Capture the cell that displays the provided text and extract its (x, y) central coordinate. 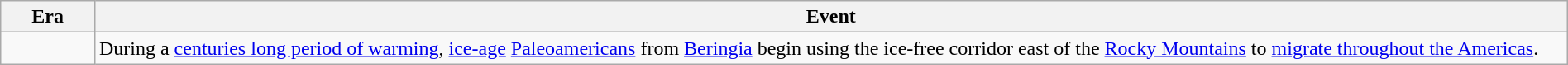
Era (48, 17)
Event (830, 17)
